Capture the cell that displays the provided text and extract its [X, Y] central coordinate. 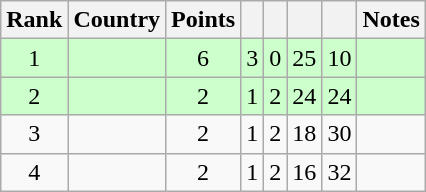
0 [276, 58]
Notes [391, 20]
16 [304, 172]
30 [340, 134]
32 [340, 172]
25 [304, 58]
Rank [34, 20]
Points [204, 20]
10 [340, 58]
Country [117, 20]
18 [304, 134]
4 [34, 172]
6 [204, 58]
